Pinpoint the cell where the given text exists, returning its (x, y) midpoint coordinate. 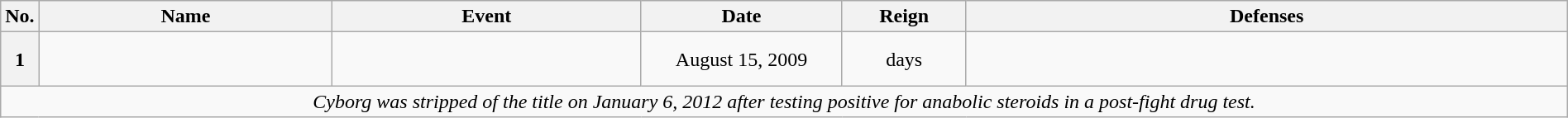
Reign (904, 17)
No. (20, 17)
August 15, 2009 (741, 59)
Cyborg was stripped of the title on January 6, 2012 after testing positive for anabolic steroids in a post-fight drug test. (784, 101)
Date (741, 17)
days (904, 59)
1 (20, 59)
Name (185, 17)
Defenses (1267, 17)
Event (486, 17)
